Search for the cell housing the specified text and yield its (x, y) center coordinate. 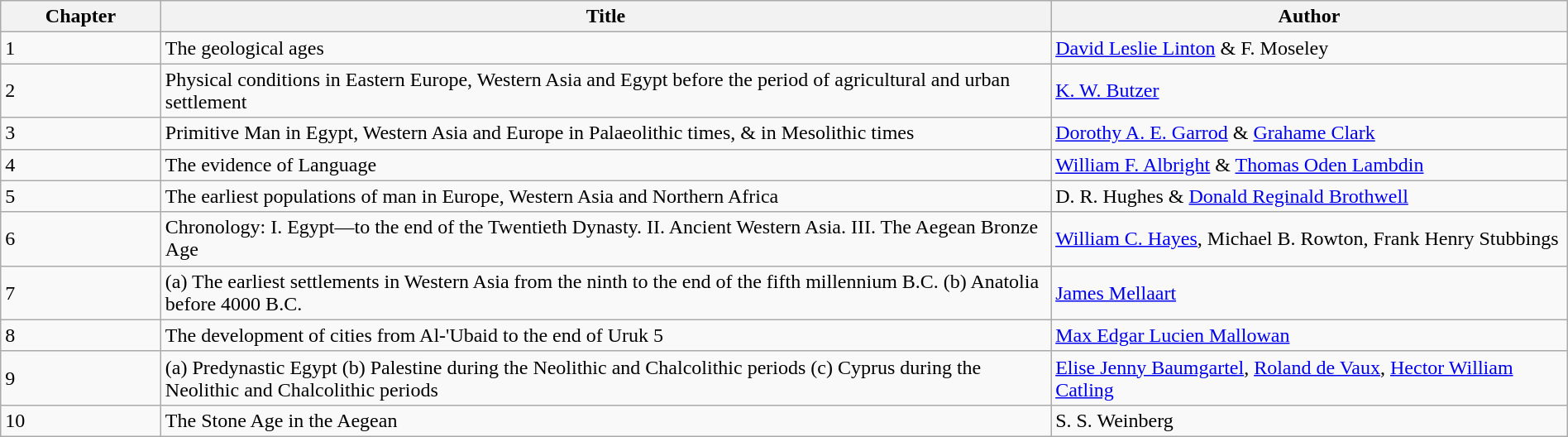
(a) Predynastic Egypt (b) Palestine during the Neolithic and Chalcolithic periods (c) Cyprus during the Neolithic and Chalcolithic periods (605, 377)
David Leslie Linton & F. Moseley (1310, 48)
Physical conditions in Eastern Europe, Western Asia and Egypt before the period of agricultural and urban settlement (605, 91)
The geological ages (605, 48)
The development of cities from Al-'Ubaid to the end of Uruk 5 (605, 335)
The Stone Age in the Aegean (605, 420)
K. W. Butzer (1310, 91)
Max Edgar Lucien Mallowan (1310, 335)
William F. Albright & Thomas Oden Lambdin (1310, 165)
Title (605, 17)
Primitive Man in Egypt, Western Asia and Europe in Palaeolithic times, & in Mesolithic times (605, 133)
7 (81, 293)
8 (81, 335)
9 (81, 377)
2 (81, 91)
(a) The earliest settlements in Western Asia from the ninth to the end of the fifth millennium B.C. (b) Anatolia before 4000 B.C. (605, 293)
Chapter (81, 17)
William C. Hayes, Michael B. Rowton, Frank Henry Stubbings (1310, 238)
Elise Jenny Baumgartel, Roland de Vaux, Hector William Catling (1310, 377)
1 (81, 48)
The earliest populations of man in Europe, Western Asia and Northern Africa (605, 196)
Chronology: I. Egypt—to the end of the Twentieth Dynasty. II. Ancient Western Asia. III. The Aegean Bronze Age (605, 238)
The evidence of Language (605, 165)
3 (81, 133)
Author (1310, 17)
James Mellaart (1310, 293)
Dorothy A. E. Garrod & Grahame Clark (1310, 133)
6 (81, 238)
S. S. Weinberg (1310, 420)
5 (81, 196)
4 (81, 165)
D. R. Hughes & Donald Reginald Brothwell (1310, 196)
10 (81, 420)
